Search for the cell housing the specified text and yield its (x, y) center coordinate. 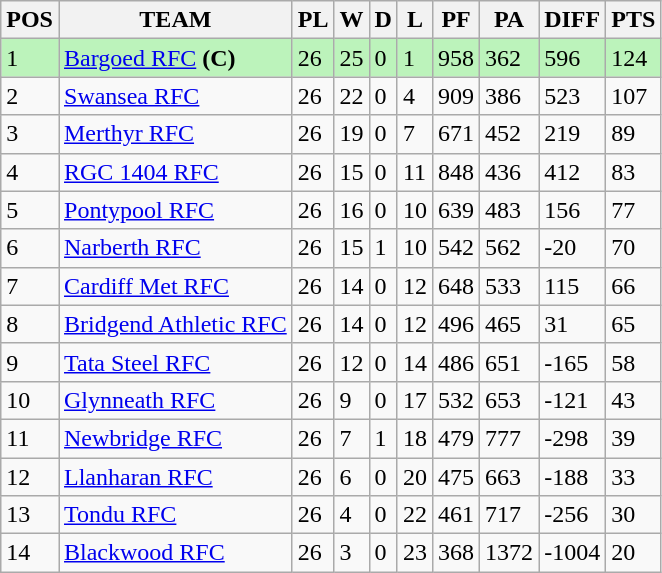
496 (456, 324)
77 (634, 210)
Tata Steel RFC (175, 362)
Swansea RFC (175, 96)
777 (510, 438)
31 (572, 324)
33 (634, 477)
-188 (572, 477)
368 (456, 553)
17 (414, 400)
L (414, 20)
Tondu RFC (175, 515)
412 (572, 172)
452 (510, 134)
479 (456, 438)
83 (634, 172)
436 (510, 172)
124 (634, 58)
156 (572, 210)
19 (352, 134)
66 (634, 286)
1372 (510, 553)
115 (572, 286)
D (383, 20)
POS (30, 20)
562 (510, 248)
653 (510, 400)
25 (352, 58)
Narberth RFC (175, 248)
PF (456, 20)
523 (572, 96)
483 (510, 210)
2 (30, 96)
PTS (634, 20)
5 (30, 210)
362 (510, 58)
PA (510, 20)
532 (456, 400)
542 (456, 248)
-256 (572, 515)
W (352, 20)
PL (313, 20)
-298 (572, 438)
475 (456, 477)
107 (634, 96)
58 (634, 362)
-1004 (572, 553)
596 (572, 58)
651 (510, 362)
639 (456, 210)
663 (510, 477)
717 (510, 515)
Llanharan RFC (175, 477)
39 (634, 438)
Bargoed RFC (C) (175, 58)
89 (634, 134)
Merthyr RFC (175, 134)
671 (456, 134)
DIFF (572, 20)
465 (510, 324)
848 (456, 172)
-20 (572, 248)
Blackwood RFC (175, 553)
Bridgend Athletic RFC (175, 324)
13 (30, 515)
RGC 1404 RFC (175, 172)
8 (30, 324)
Newbridge RFC (175, 438)
461 (456, 515)
65 (634, 324)
648 (456, 286)
958 (456, 58)
533 (510, 286)
Cardiff Met RFC (175, 286)
18 (414, 438)
TEAM (175, 20)
-165 (572, 362)
30 (634, 515)
219 (572, 134)
43 (634, 400)
70 (634, 248)
16 (352, 210)
386 (510, 96)
23 (414, 553)
Glynneath RFC (175, 400)
909 (456, 96)
Pontypool RFC (175, 210)
486 (456, 362)
-121 (572, 400)
